Capture the cell that displays the provided text and extract its [X, Y] central coordinate. 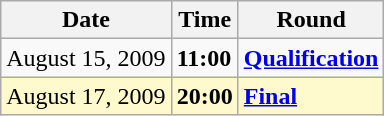
11:00 [204, 58]
Round [311, 20]
August 17, 2009 [86, 96]
Time [204, 20]
Date [86, 20]
Final [311, 96]
Qualification [311, 58]
August 15, 2009 [86, 58]
20:00 [204, 96]
